Return [x, y] of the center of cell containing provided text 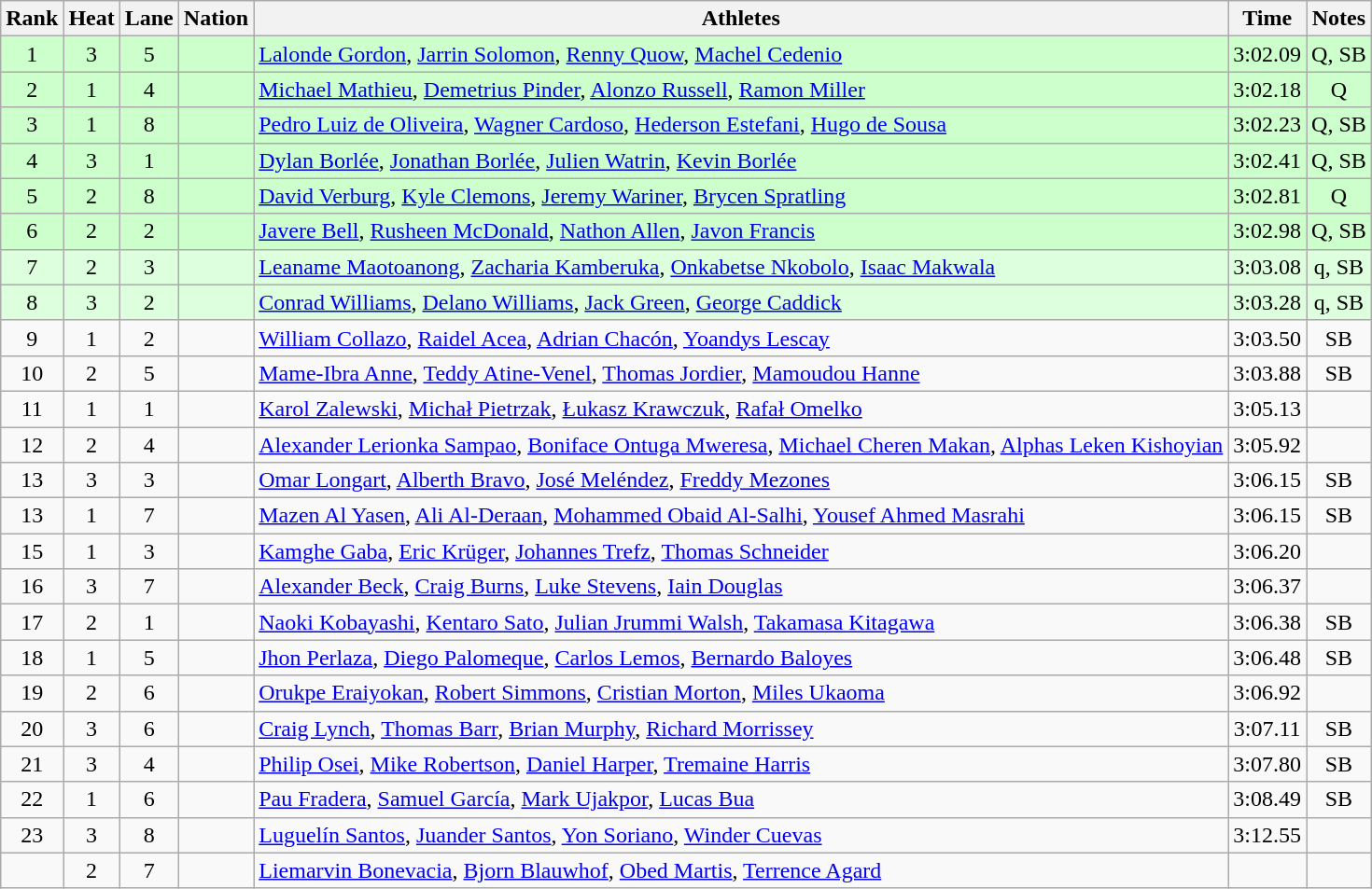
3:06.20 [1267, 551]
3:06.48 [1267, 658]
3:05.13 [1267, 409]
3:02.81 [1267, 196]
3:05.92 [1267, 445]
3:07.11 [1267, 729]
Rank [32, 19]
3:02.98 [1267, 231]
21 [32, 764]
Omar Longart, Alberth Bravo, José Meléndez, Freddy Mezones [741, 480]
Philip Osei, Mike Robertson, Daniel Harper, Tremaine Harris [741, 764]
20 [32, 729]
17 [32, 622]
3:06.37 [1267, 587]
Mame-Ibra Anne, Teddy Atine-Venel, Thomas Jordier, Mamoudou Hanne [741, 373]
Time [1267, 19]
Conrad Williams, Delano Williams, Jack Green, George Caddick [741, 302]
William Collazo, Raidel Acea, Adrian Chacón, Yoandys Lescay [741, 338]
Jhon Perlaza, Diego Palomeque, Carlos Lemos, Bernardo Baloyes [741, 658]
3:06.38 [1267, 622]
3:02.41 [1267, 160]
Lane [149, 19]
Javere Bell, Rusheen McDonald, Nathon Allen, Javon Francis [741, 231]
16 [32, 587]
Michael Mathieu, Demetrius Pinder, Alonzo Russell, Ramon Miller [741, 90]
22 [32, 799]
Karol Zalewski, Michał Pietrzak, Łukasz Krawczuk, Rafał Omelko [741, 409]
18 [32, 658]
Craig Lynch, Thomas Barr, Brian Murphy, Richard Morrissey [741, 729]
3:02.18 [1267, 90]
3:03.88 [1267, 373]
3:03.50 [1267, 338]
Athletes [741, 19]
3:06.92 [1267, 693]
9 [32, 338]
3:08.49 [1267, 799]
11 [32, 409]
3:07.80 [1267, 764]
David Verburg, Kyle Clemons, Jeremy Wariner, Brycen Spratling [741, 196]
Pau Fradera, Samuel García, Mark Ujakpor, Lucas Bua [741, 799]
Notes [1339, 19]
3:02.23 [1267, 125]
Lalonde Gordon, Jarrin Solomon, Renny Quow, Machel Cedenio [741, 54]
3:03.28 [1267, 302]
Leaname Maotoanong, Zacharia Kamberuka, Onkabetse Nkobolo, Isaac Makwala [741, 267]
12 [32, 445]
Luguelín Santos, Juander Santos, Yon Soriano, Winder Cuevas [741, 835]
3:03.08 [1267, 267]
Mazen Al Yasen, Ali Al-Deraan, Mohammed Obaid Al-Salhi, Yousef Ahmed Masrahi [741, 516]
Kamghe Gaba, Eric Krüger, Johannes Trefz, Thomas Schneider [741, 551]
Alexander Beck, Craig Burns, Luke Stevens, Iain Douglas [741, 587]
Dylan Borlée, Jonathan Borlée, Julien Watrin, Kevin Borlée [741, 160]
3:12.55 [1267, 835]
Liemarvin Bonevacia, Bjorn Blauwhof, Obed Martis, Terrence Agard [741, 870]
Alexander Lerionka Sampao, Boniface Ontuga Mweresa, Michael Cheren Makan, Alphas Leken Kishoyian [741, 445]
Heat [91, 19]
15 [32, 551]
10 [32, 373]
3:02.09 [1267, 54]
Orukpe Eraiyokan, Robert Simmons, Cristian Morton, Miles Ukaoma [741, 693]
Pedro Luiz de Oliveira, Wagner Cardoso, Hederson Estefani, Hugo de Sousa [741, 125]
Nation [216, 19]
23 [32, 835]
19 [32, 693]
Naoki Kobayashi, Kentaro Sato, Julian Jrummi Walsh, Takamasa Kitagawa [741, 622]
